Return [x, y] of the center of cell containing provided text 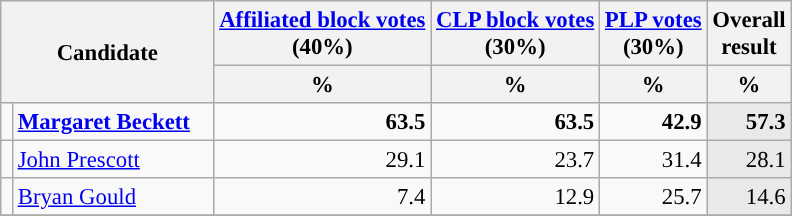
31.4 [654, 160]
28.1 [749, 160]
Overallresult [749, 34]
Margaret Beckett [112, 122]
Affiliated block votes (40%) [322, 34]
Candidate [108, 52]
John Prescott [112, 160]
25.7 [654, 197]
CLP block votes (30%) [516, 34]
57.3 [749, 122]
29.1 [322, 160]
42.9 [654, 122]
Bryan Gould [112, 197]
12.9 [516, 197]
23.7 [516, 160]
PLP votes (30%) [654, 34]
14.6 [749, 197]
7.4 [322, 197]
